Scan for the cell matching the given text and deliver its [x, y] coordinate at center. 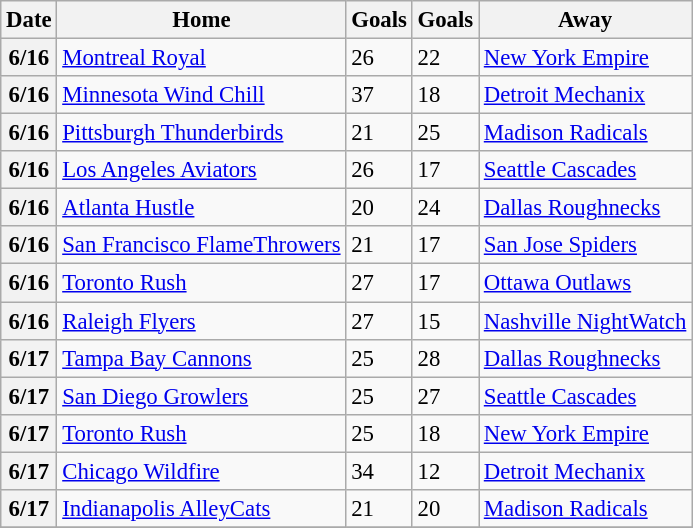
24 [445, 208]
22 [445, 58]
Date [29, 20]
37 [379, 95]
34 [379, 471]
Montreal Royal [202, 58]
Tampa Bay Cannons [202, 358]
Atlanta Hustle [202, 208]
Away [584, 20]
Home [202, 20]
Indianapolis AlleyCats [202, 509]
Los Angeles Aviators [202, 170]
28 [445, 358]
San Jose Spiders [584, 245]
Chicago Wildfire [202, 471]
Raleigh Flyers [202, 321]
12 [445, 471]
15 [445, 321]
Minnesota Wind Chill [202, 95]
Nashville NightWatch [584, 321]
San Francisco FlameThrowers [202, 245]
San Diego Growlers [202, 396]
Ottawa Outlaws [584, 283]
Pittsburgh Thunderbirds [202, 133]
